Provide the (x, y) coordinate of the cell's center where the given text is located.  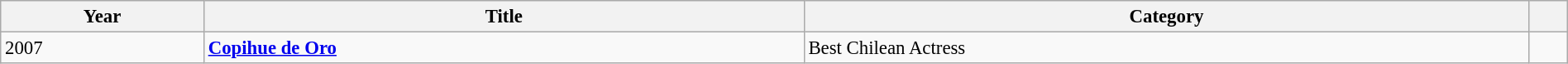
Year (103, 17)
Title (504, 17)
Best Chilean Actress (1166, 48)
Copihue de Oro (504, 48)
2007 (103, 48)
Category (1166, 17)
